Extract the (x, y) coordinate from the center of the cell holding the provided text.  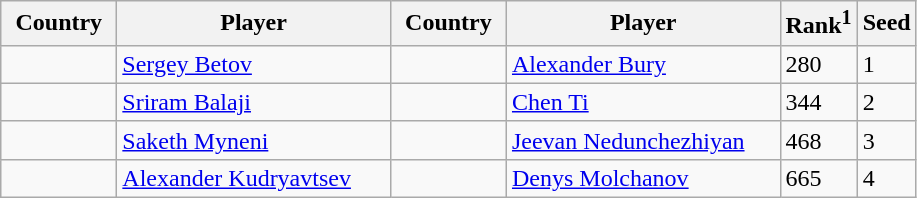
3 (886, 140)
4 (886, 178)
280 (818, 64)
Sriram Balaji (254, 102)
Alexander Kudryavtsev (254, 178)
Chen Ti (643, 102)
344 (818, 102)
Sergey Betov (254, 64)
Seed (886, 24)
665 (818, 178)
Denys Molchanov (643, 178)
Alexander Bury (643, 64)
Saketh Myneni (254, 140)
1 (886, 64)
468 (818, 140)
Jeevan Nedunchezhiyan (643, 140)
2 (886, 102)
Rank1 (818, 24)
